Extract the (x, y) coordinate from the center of the cell holding the provided text.  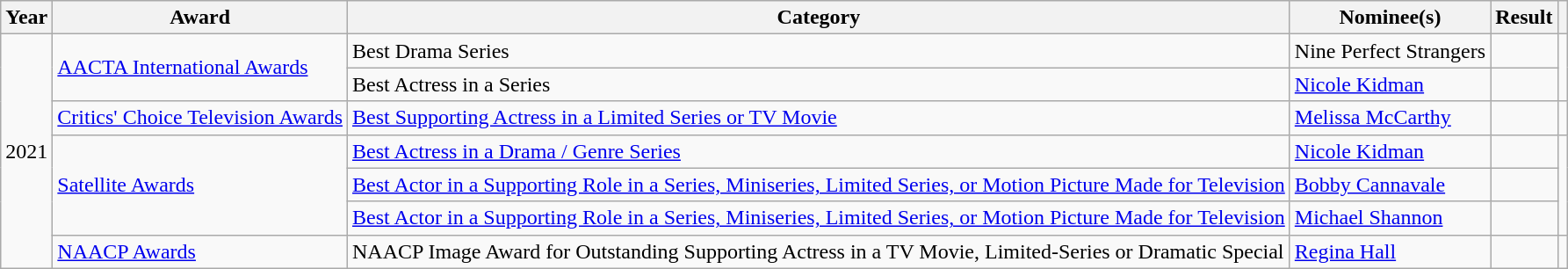
Nine Perfect Strangers (1390, 51)
Best Supporting Actress in a Limited Series or TV Movie (819, 118)
Result (1524, 18)
Best Actress in a Drama / Genre Series (819, 151)
Year (26, 18)
Regina Hall (1390, 251)
Best Drama Series (819, 51)
Michael Shannon (1390, 218)
Best Actress in a Series (819, 84)
Nominee(s) (1390, 18)
Critics' Choice Television Awards (200, 118)
Satellite Awards (200, 185)
NAACP Image Award for Outstanding Supporting Actress in a TV Movie, Limited-Series or Dramatic Special (819, 251)
Melissa McCarthy (1390, 118)
Bobby Cannavale (1390, 185)
Award (200, 18)
NAACP Awards (200, 251)
Category (819, 18)
2021 (26, 151)
AACTA International Awards (200, 68)
